Locate the cell with the specified text and output its (x, y) center coordinate. 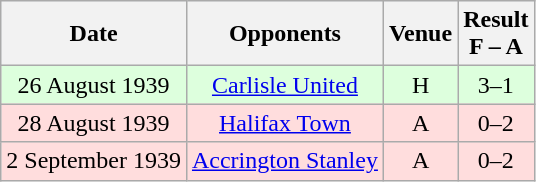
Carlisle United (284, 85)
H (420, 85)
Accrington Stanley (284, 161)
Halifax Town (284, 123)
Venue (420, 34)
26 August 1939 (94, 85)
2 September 1939 (94, 161)
28 August 1939 (94, 123)
ResultF – A (496, 34)
Opponents (284, 34)
3–1 (496, 85)
Date (94, 34)
